Find where the given text appears and provide that cell's center as (x, y) coordinate. 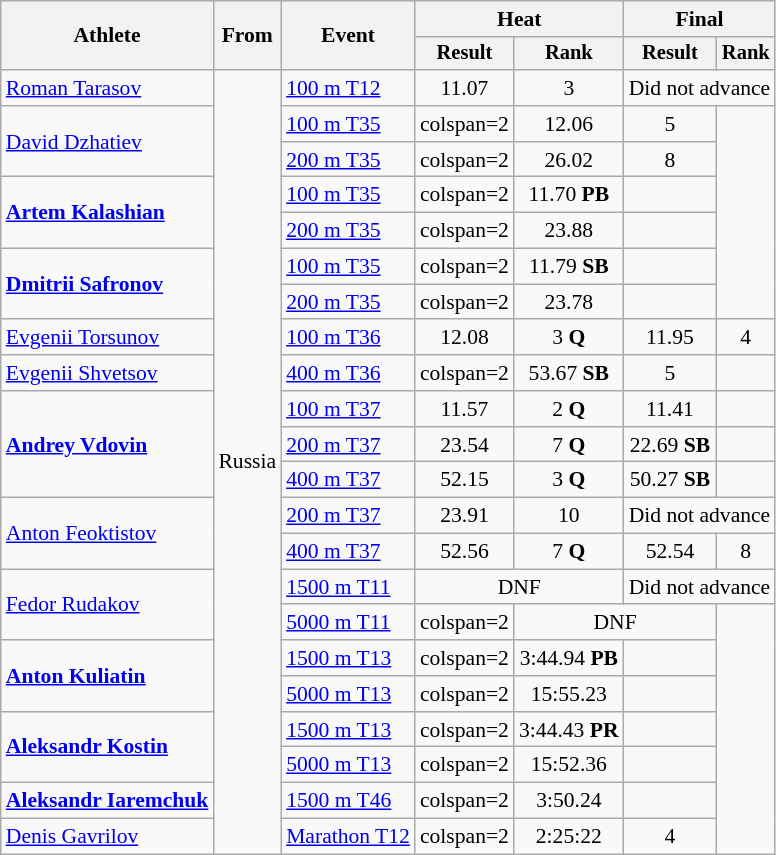
11.95 (670, 338)
12.08 (464, 338)
52.56 (464, 552)
Evgenii Torsunov (108, 338)
23.88 (569, 231)
David Dzhatiev (108, 142)
3:44.94 PB (569, 658)
Fedor Rudakov (108, 604)
Artem Kalashian (108, 212)
100 m T36 (348, 338)
Evgenii Shvetsov (108, 373)
Final (700, 19)
22.69 SB (670, 445)
1500 m T46 (348, 801)
3:44.43 PR (569, 730)
100 m T37 (348, 409)
23.78 (569, 302)
52.54 (670, 552)
11.41 (670, 409)
Athlete (108, 36)
15:55.23 (569, 694)
Aleksandr Iaremchuk (108, 801)
26.02 (569, 160)
Dmitrii Safronov (108, 284)
11.07 (464, 88)
3 (569, 88)
Russia (247, 462)
52.15 (464, 480)
15:52.36 (569, 765)
Aleksandr Kostin (108, 748)
Roman Tarasov (108, 88)
23.54 (464, 445)
1500 m T11 (348, 587)
2 Q (569, 409)
53.67 SB (569, 373)
100 m T12 (348, 88)
Anton Kuliatin (108, 676)
11.70 PB (569, 195)
400 m T36 (348, 373)
Andrey Vdovin (108, 444)
Marathon T12 (348, 837)
12.06 (569, 124)
3:50.24 (569, 801)
From (247, 36)
11.79 SB (569, 267)
5000 m T11 (348, 623)
Event (348, 36)
Anton Feoktistov (108, 534)
Heat (520, 19)
10 (569, 516)
Denis Gavrilov (108, 837)
23.91 (464, 516)
2:25:22 (569, 837)
11.57 (464, 409)
50.27 SB (670, 480)
